Output the [X, Y] coordinate of the center of the cell containing the given text.  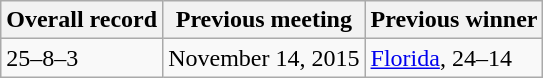
Previous meeting [264, 20]
Previous winner [454, 20]
November 14, 2015 [264, 58]
Overall record [82, 20]
Florida, 24–14 [454, 58]
25–8–3 [82, 58]
